Pinpoint the cell where the given text exists, returning its (X, Y) midpoint coordinate. 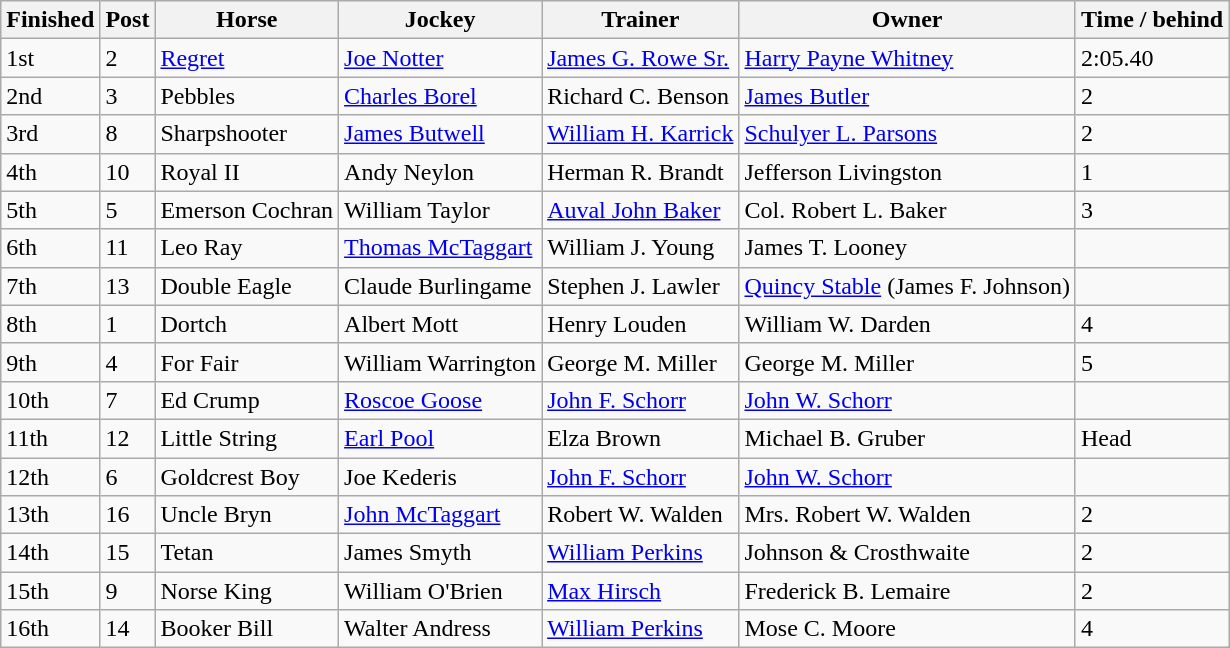
William W. Darden (907, 324)
Emerson Cochran (247, 210)
13th (50, 515)
12th (50, 477)
James Butwell (440, 134)
James Smyth (440, 553)
Horse (247, 20)
Booker Bill (247, 629)
Max Hirsch (640, 591)
William H. Karrick (640, 134)
Herman R. Brandt (640, 172)
10th (50, 400)
For Fair (247, 362)
James G. Rowe Sr. (640, 58)
James T. Looney (907, 248)
William O'Brien (440, 591)
11th (50, 438)
Richard C. Benson (640, 96)
Claude Burlingame (440, 286)
2nd (50, 96)
Charles Borel (440, 96)
14th (50, 553)
7th (50, 286)
9th (50, 362)
12 (128, 438)
Thomas McTaggart (440, 248)
Earl Pool (440, 438)
1st (50, 58)
Mose C. Moore (907, 629)
Johnson & Crosthwaite (907, 553)
13 (128, 286)
Post (128, 20)
5th (50, 210)
William Taylor (440, 210)
15th (50, 591)
Trainer (640, 20)
Joe Notter (440, 58)
John McTaggart (440, 515)
2:05.40 (1152, 58)
Robert W. Walden (640, 515)
William J. Young (640, 248)
15 (128, 553)
3rd (50, 134)
Finished (50, 20)
Col. Robert L. Baker (907, 210)
Frederick B. Lemaire (907, 591)
Quincy Stable (James F. Johnson) (907, 286)
Stephen J. Lawler (640, 286)
7 (128, 400)
6th (50, 248)
Pebbles (247, 96)
16th (50, 629)
4th (50, 172)
Sharpshooter (247, 134)
10 (128, 172)
6 (128, 477)
Roscoe Goose (440, 400)
Dortch (247, 324)
Norse King (247, 591)
Albert Mott (440, 324)
Auval John Baker (640, 210)
Time / behind (1152, 20)
16 (128, 515)
Walter Andress (440, 629)
Henry Louden (640, 324)
Michael B. Gruber (907, 438)
Jefferson Livingston (907, 172)
Mrs. Robert W. Walden (907, 515)
Joe Kederis (440, 477)
James Butler (907, 96)
Elza Brown (640, 438)
William Warrington (440, 362)
Owner (907, 20)
Little String (247, 438)
Head (1152, 438)
8 (128, 134)
Uncle Bryn (247, 515)
8th (50, 324)
Tetan (247, 553)
Jockey (440, 20)
Goldcrest Boy (247, 477)
11 (128, 248)
Royal II (247, 172)
Schulyer L. Parsons (907, 134)
Double Eagle (247, 286)
Regret (247, 58)
Ed Crump (247, 400)
14 (128, 629)
9 (128, 591)
Leo Ray (247, 248)
Andy Neylon (440, 172)
Harry Payne Whitney (907, 58)
